Provide the (X, Y) coordinate of the cell's center where the given text is located.  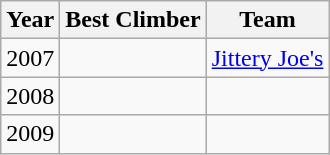
Best Climber (133, 20)
2007 (30, 58)
Jittery Joe's (268, 58)
Year (30, 20)
2009 (30, 134)
2008 (30, 96)
Team (268, 20)
